Provide the (x, y) coordinate of the cell's center where the given text is located.  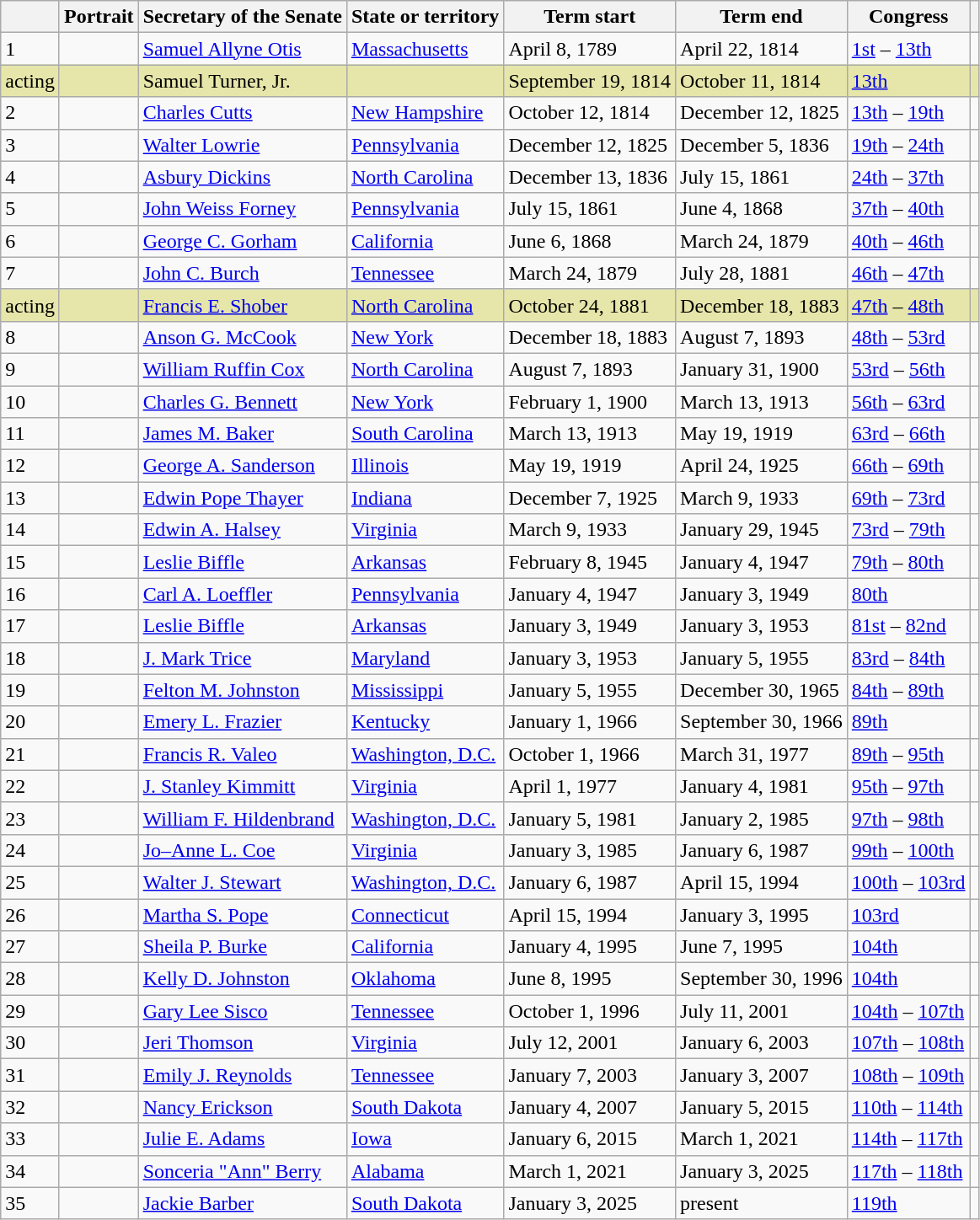
Illinois (425, 466)
Congress (908, 17)
Anson G. McCook (243, 337)
Term start (590, 17)
37th – 40th (908, 209)
22 (30, 786)
William F. Hildenbrand (243, 818)
10 (30, 402)
19th – 24th (908, 145)
Secretary of the Senate (243, 17)
Gary Lee Sisco (243, 1011)
December 13, 1836 (590, 177)
32 (30, 1107)
114th – 117th (908, 1139)
George A. Sanderson (243, 466)
Term end (762, 17)
46th – 47th (908, 273)
5 (30, 209)
September 30, 1966 (762, 722)
January 5, 1981 (590, 818)
January 1, 1966 (590, 722)
April 22, 1814 (762, 49)
John Weiss Forney (243, 209)
Oklahoma (425, 979)
South Carolina (425, 434)
December 5, 1836 (762, 145)
110th – 114th (908, 1107)
September 19, 1814 (590, 81)
January 6, 2003 (762, 1043)
Felton M. Johnston (243, 690)
July 12, 2001 (590, 1043)
89th (908, 722)
24th – 37th (908, 177)
7 (30, 273)
J. Stanley Kimmitt (243, 786)
Julie E. Adams (243, 1139)
40th – 46th (908, 241)
20 (30, 722)
January 3, 1985 (590, 850)
80th (908, 594)
117th – 118th (908, 1171)
January 3, 2007 (762, 1075)
Sheila P. Burke (243, 947)
Francis R. Valeo (243, 754)
14 (30, 530)
October 1, 1996 (590, 1011)
Walter J. Stewart (243, 882)
December 7, 1925 (590, 498)
Nancy Erickson (243, 1107)
73rd – 79th (908, 530)
Edwin Pope Thayer (243, 498)
June 7, 1995 (762, 947)
21 (30, 754)
18 (30, 658)
33 (30, 1139)
3 (30, 145)
January 4, 2007 (590, 1107)
6 (30, 241)
January 31, 1900 (762, 369)
William Ruffin Cox (243, 369)
July 11, 2001 (762, 1011)
13th (908, 81)
Samuel Allyne Otis (243, 49)
January 4, 1981 (762, 786)
October 11, 1814 (762, 81)
11 (30, 434)
4 (30, 177)
Martha S. Pope (243, 914)
J. Mark Trice (243, 658)
Emery L. Frazier (243, 722)
Asbury Dickins (243, 177)
April 8, 1789 (590, 49)
48th – 53rd (908, 337)
Charles G. Bennett (243, 402)
Walter Lowrie (243, 145)
Charles Cutts (243, 113)
January 6, 2015 (590, 1139)
George C. Gorham (243, 241)
9 (30, 369)
66th – 69th (908, 466)
Maryland (425, 658)
February 8, 1945 (590, 562)
January 5, 2015 (762, 1107)
35 (30, 1203)
24 (30, 850)
March 31, 1977 (762, 754)
Edwin A. Halsey (243, 530)
17 (30, 626)
January 29, 1945 (762, 530)
89th – 95th (908, 754)
100th – 103rd (908, 882)
13 (30, 498)
104th – 107th (908, 1011)
103rd (908, 914)
Mississippi (425, 690)
January 7, 2003 (590, 1075)
13th – 19th (908, 113)
Connecticut (425, 914)
25 (30, 882)
63rd – 66th (908, 434)
October 24, 1881 (590, 305)
95th – 97th (908, 786)
34 (30, 1171)
79th – 80th (908, 562)
October 1, 1966 (590, 754)
January 3, 1995 (762, 914)
Francis E. Shober (243, 305)
State or territory (425, 17)
Jeri Thomson (243, 1043)
Iowa (425, 1139)
John C. Burch (243, 273)
108th – 109th (908, 1075)
12 (30, 466)
January 2, 1985 (762, 818)
Samuel Turner, Jr. (243, 81)
Portrait (99, 17)
99th – 100th (908, 850)
16 (30, 594)
Sonceria "Ann" Berry (243, 1171)
June 8, 1995 (590, 979)
December 30, 1965 (762, 690)
October 12, 1814 (590, 113)
Emily J. Reynolds (243, 1075)
69th – 73rd (908, 498)
8 (30, 337)
February 1, 1900 (590, 402)
Alabama (425, 1171)
81st – 82nd (908, 626)
present (762, 1203)
30 (30, 1043)
31 (30, 1075)
23 (30, 818)
Jo–Anne L. Coe (243, 850)
27 (30, 947)
53rd – 56th (908, 369)
Carl A. Loeffler (243, 594)
Kentucky (425, 722)
Massachusetts (425, 49)
New Hampshire (425, 113)
83rd – 84th (908, 658)
84th – 89th (908, 690)
Kelly D. Johnston (243, 979)
15 (30, 562)
47th – 48th (908, 305)
June 4, 1868 (762, 209)
26 (30, 914)
January 4, 1995 (590, 947)
1 (30, 49)
107th – 108th (908, 1043)
29 (30, 1011)
September 30, 1996 (762, 979)
Jackie Barber (243, 1203)
James M. Baker (243, 434)
1st – 13th (908, 49)
19 (30, 690)
97th – 98th (908, 818)
119th (908, 1203)
Indiana (425, 498)
June 6, 1868 (590, 241)
April 24, 1925 (762, 466)
56th – 63rd (908, 402)
July 28, 1881 (762, 273)
2 (30, 113)
28 (30, 979)
April 1, 1977 (590, 786)
